For the text-containing cell, return its midpoint in (X, Y) coordinate format. 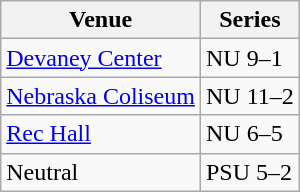
Series (250, 20)
NU 6–5 (250, 134)
NU 11–2 (250, 96)
Nebraska Coliseum (101, 96)
Venue (101, 20)
Neutral (101, 172)
PSU 5–2 (250, 172)
Devaney Center (101, 58)
Rec Hall (101, 134)
NU 9–1 (250, 58)
